Locate the cell with the specified text and output its (X, Y) center coordinate. 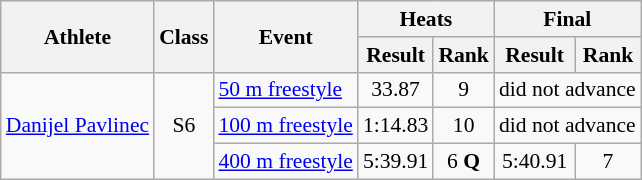
Danijel Pavlinec (78, 126)
Final (568, 19)
5:40.91 (534, 162)
400 m freestyle (285, 162)
Class (184, 36)
100 m freestyle (285, 126)
9 (464, 90)
10 (464, 126)
1:14.83 (396, 126)
Athlete (78, 36)
50 m freestyle (285, 90)
S6 (184, 126)
Heats (426, 19)
Event (285, 36)
33.87 (396, 90)
6 Q (464, 162)
5:39.91 (396, 162)
7 (608, 162)
